For the text-containing cell, return its midpoint in [x, y] coordinate format. 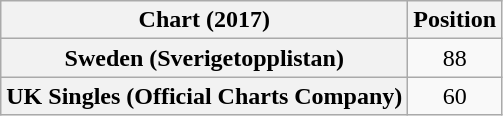
Position [455, 20]
UK Singles (Official Charts Company) [204, 96]
Sweden (Sverigetopplistan) [204, 58]
Chart (2017) [204, 20]
88 [455, 58]
60 [455, 96]
